Detect which cell encompasses the target text, then output its [X, Y] center coordinate. 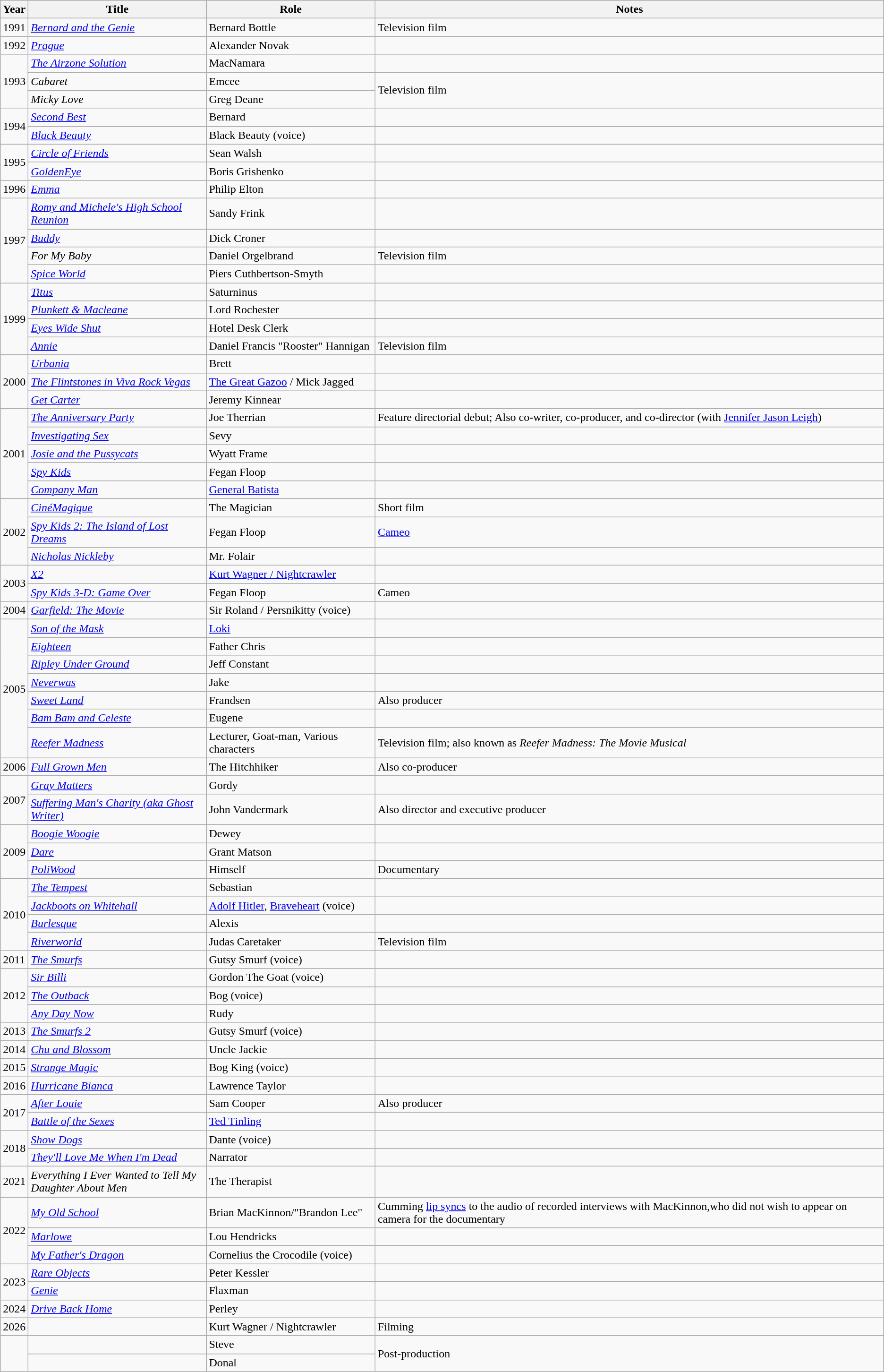
Dare [117, 852]
1991 [14, 27]
Second Best [117, 117]
1995 [14, 162]
2007 [14, 800]
Spice World [117, 274]
Rare Objects [117, 1273]
Post-production [629, 1354]
Sir Roland / Persnikitty (voice) [291, 610]
Everything I Ever Wanted to Tell My Daughter About Men [117, 1182]
Bog (voice) [291, 995]
Ted Tinling [291, 1121]
Suffering Man's Charity (aka Ghost Writer) [117, 809]
Reefer Madness [117, 743]
Bog King (voice) [291, 1067]
Saturninus [291, 292]
Year [14, 9]
Narrator [291, 1158]
2004 [14, 610]
Hotel Desk Clerk [291, 328]
The Great Gazoo / Mick Jagged [291, 382]
Micky Love [117, 99]
Bam Bam and Celeste [117, 718]
Grant Matson [291, 852]
Boogie Woogie [117, 833]
2000 [14, 382]
Neverwas [117, 682]
Eighteen [117, 646]
Marlowe [117, 1237]
Eyes Wide Shut [117, 328]
Short film [629, 507]
Alexis [291, 924]
2010 [14, 915]
Bernard [291, 117]
Boris Grishenko [291, 171]
Nicholas Nickleby [117, 557]
Sir Billi [117, 978]
Also director and executive producer [629, 809]
Frandsen [291, 700]
Sean Walsh [291, 153]
Philip Elton [291, 189]
The Therapist [291, 1182]
2016 [14, 1085]
Daniel Francis "Rooster" Hannigan [291, 346]
Jake [291, 682]
Role [291, 9]
Lord Rochester [291, 310]
2026 [14, 1327]
Joe Therrian [291, 418]
GoldenEye [117, 171]
Buddy [117, 238]
The Airzone Solution [117, 63]
Peter Kessler [291, 1273]
Spy Kids 2: The Island of Lost Dreams [117, 532]
Spy Kids 3-D: Game Over [117, 592]
The Tempest [117, 888]
Donal [291, 1363]
The Smurfs 2 [117, 1031]
Judas Caretaker [291, 942]
2021 [14, 1182]
2002 [14, 532]
Gordon The Goat (voice) [291, 978]
Full Grown Men [117, 767]
They'll Love Me When I'm Dead [117, 1158]
1994 [14, 126]
The Magician [291, 507]
After Louie [117, 1103]
Greg Deane [291, 99]
Strange Magic [117, 1067]
Spy Kids [117, 472]
Sam Cooper [291, 1103]
The Outback [117, 995]
1999 [14, 319]
Notes [629, 9]
2005 [14, 689]
Dante (voice) [291, 1139]
My Old School [117, 1212]
Steve [291, 1345]
Plunkett & Macleane [117, 310]
Rudy [291, 1013]
2001 [14, 454]
CinéMagique [117, 507]
Cabaret [117, 81]
1997 [14, 240]
Brett [291, 364]
Perley [291, 1309]
Mr. Folair [291, 557]
Cumming lip syncs to the audio of recorded interviews with MacKinnon,who did not wish to appear on camera for the documentary [629, 1212]
2006 [14, 767]
The Hitchhiker [291, 767]
2014 [14, 1049]
Sevy [291, 436]
Lawrence Taylor [291, 1085]
Riverworld [117, 942]
Show Dogs [117, 1139]
Jeff Constant [291, 664]
Urbania [117, 364]
Emma [117, 189]
Any Day Now [117, 1013]
Documentary [629, 870]
Battle of the Sexes [117, 1121]
Dewey [291, 833]
2023 [14, 1282]
Gray Matters [117, 785]
2012 [14, 995]
Get Carter [117, 400]
Company Man [117, 489]
Eugene [291, 718]
Sweet Land [117, 700]
2017 [14, 1112]
Circle of Friends [117, 153]
Cornelius the Crocodile (voice) [291, 1255]
2015 [14, 1067]
2018 [14, 1148]
MacNamara [291, 63]
Filming [629, 1327]
Himself [291, 870]
Black Beauty [117, 135]
Gordy [291, 785]
Feature directorial debut; Also co-writer, co-producer, and co-director (with Jennifer Jason Leigh) [629, 418]
Title [117, 9]
Sandy Frink [291, 214]
Son of the Mask [117, 628]
Piers Cuthbertson-Smyth [291, 274]
2013 [14, 1031]
Ripley Under Ground [117, 664]
Jeremy Kinnear [291, 400]
Dick Croner [291, 238]
My Father's Dragon [117, 1255]
Daniel Orgelbrand [291, 256]
1992 [14, 45]
Emcee [291, 81]
2024 [14, 1309]
Jackboots on Whitehall [117, 906]
X2 [117, 575]
Black Beauty (voice) [291, 135]
2003 [14, 583]
Garfield: The Movie [117, 610]
The Smurfs [117, 960]
Genie [117, 1291]
Titus [117, 292]
Loki [291, 628]
Wyatt Frame [291, 454]
Prague [117, 45]
Burlesque [117, 924]
Brian MacKinnon/"Brandon Lee" [291, 1212]
For My Baby [117, 256]
PoliWood [117, 870]
Sebastian [291, 888]
2011 [14, 960]
Chu and Blossom [117, 1049]
1996 [14, 189]
Lou Hendricks [291, 1237]
The Anniversary Party [117, 418]
Investigating Sex [117, 436]
The Flintstones in Viva Rock Vegas [117, 382]
1993 [14, 81]
Father Chris [291, 646]
Television film; also known as Reefer Madness: The Movie Musical [629, 743]
General Batista [291, 489]
Josie and the Pussycats [117, 454]
Romy and Michele's High School Reunion [117, 214]
Flaxman [291, 1291]
Uncle Jackie [291, 1049]
Bernard and the Genie [117, 27]
Drive Back Home [117, 1309]
2022 [14, 1230]
Lecturer, Goat-man, Various characters [291, 743]
Bernard Bottle [291, 27]
Annie [117, 346]
John Vandermark [291, 809]
Alexander Novak [291, 45]
Also co-producer [629, 767]
Adolf Hitler, Braveheart (voice) [291, 906]
2009 [14, 851]
Hurricane Bianca [117, 1085]
